Search for the cell housing the specified text and yield its (x, y) center coordinate. 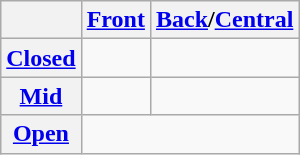
Mid (41, 96)
Front (116, 20)
Open (41, 134)
Closed (41, 58)
Back/Central (224, 20)
